For the text-containing cell, return its midpoint in (x, y) coordinate format. 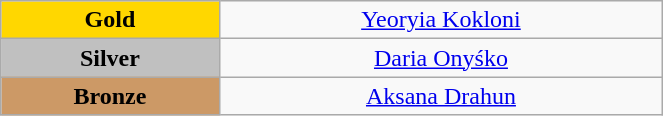
Daria Onyśko (441, 58)
Bronze (110, 96)
Aksana Drahun (441, 96)
Yeoryia Kokloni (441, 20)
Gold (110, 20)
Silver (110, 58)
